Output the (X, Y) coordinate of the center of the cell containing the given text.  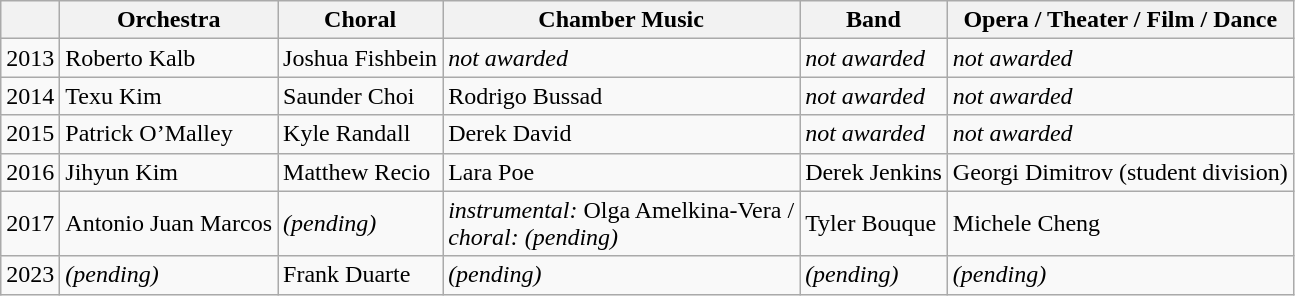
2023 (30, 275)
Band (874, 20)
2016 (30, 172)
Tyler Bouque (874, 224)
Derek David (622, 134)
Orchestra (169, 20)
Georgi Dimitrov (student division) (1120, 172)
2014 (30, 96)
Saunder Choi (360, 96)
Chamber Music (622, 20)
Derek Jenkins (874, 172)
Frank Duarte (360, 275)
Patrick O’Malley (169, 134)
instrumental: Olga Amelkina-Vera /choral: (pending) (622, 224)
Rodrigo Bussad (622, 96)
Jihyun Kim (169, 172)
Lara Poe (622, 172)
Choral (360, 20)
Texu Kim (169, 96)
2013 (30, 58)
Opera / Theater / Film / Dance (1120, 20)
Kyle Randall (360, 134)
Roberto Kalb (169, 58)
Joshua Fishbein (360, 58)
Michele Cheng (1120, 224)
Antonio Juan Marcos (169, 224)
2015 (30, 134)
Matthew Recio (360, 172)
2017 (30, 224)
